Return the [x, y] coordinate for the center point of the cell that contains the specified text.  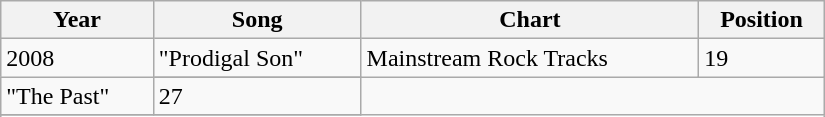
"The Past" [77, 96]
Year [77, 20]
Position [762, 20]
2008 [77, 58]
Song [257, 20]
27 [257, 96]
Mainstream Rock Tracks [530, 58]
"Prodigal Son" [257, 58]
19 [762, 58]
Chart [530, 20]
